For the text-containing cell, return its midpoint in (x, y) coordinate format. 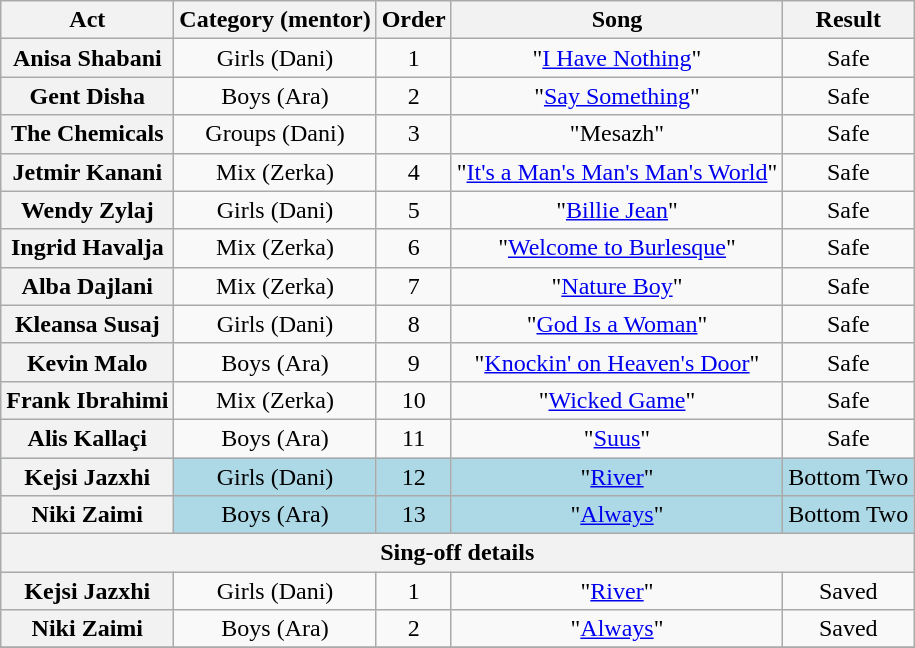
Alis Kallaçi (88, 438)
Kevin Malo (88, 362)
11 (414, 438)
"Suus" (617, 438)
"Welcome to Burlesque" (617, 248)
Alba Dajlani (88, 286)
"It's a Man's Man's Man's World" (617, 172)
Jetmir Kanani (88, 172)
Groups (Dani) (275, 134)
"I Have Nothing" (617, 58)
"Mesazh" (617, 134)
Song (617, 20)
Gent Disha (88, 96)
Ingrid Havalja (88, 248)
Anisa Shabani (88, 58)
5 (414, 210)
3 (414, 134)
12 (414, 477)
Order (414, 20)
9 (414, 362)
8 (414, 324)
4 (414, 172)
Act (88, 20)
13 (414, 515)
"Wicked Game" (617, 400)
"God Is a Woman" (617, 324)
7 (414, 286)
Wendy Zylaj (88, 210)
10 (414, 400)
Result (848, 20)
"Say Something" (617, 96)
"Billie Jean" (617, 210)
"Nature Boy" (617, 286)
Kleansa Susaj (88, 324)
Sing-off details (458, 553)
"Knockin' on Heaven's Door" (617, 362)
6 (414, 248)
Frank Ibrahimi (88, 400)
Category (mentor) (275, 20)
The Chemicals (88, 134)
